Detect which cell encompasses the target text, then output its [x, y] center coordinate. 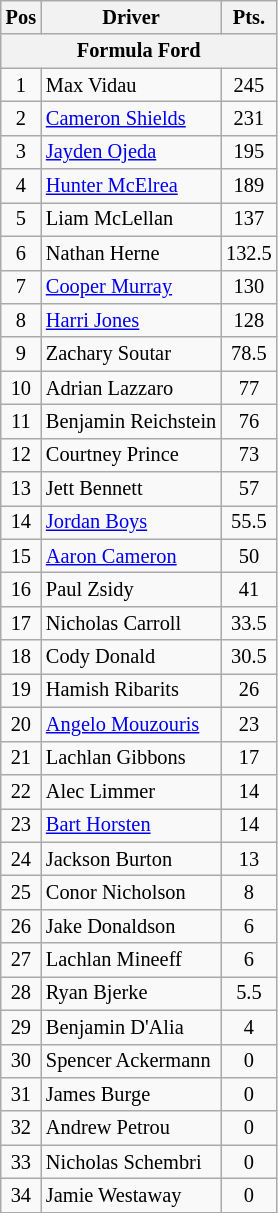
2 [21, 118]
231 [249, 118]
132.5 [249, 253]
11 [21, 421]
1 [21, 85]
Hunter McElrea [131, 186]
Jett Bennett [131, 489]
78.5 [249, 354]
Cooper Murray [131, 287]
Bart Horsten [131, 825]
20 [21, 724]
33.5 [249, 623]
28 [21, 993]
Jackson Burton [131, 859]
15 [21, 556]
Driver [131, 17]
19 [21, 690]
Jamie Westaway [131, 1195]
50 [249, 556]
Lachlan Mineeff [131, 960]
Pts. [249, 17]
James Burge [131, 1094]
31 [21, 1094]
5.5 [249, 993]
30 [21, 1061]
Jayden Ojeda [131, 152]
Lachlan Gibbons [131, 758]
29 [21, 1027]
Nicholas Carroll [131, 623]
57 [249, 489]
Nicholas Schembri [131, 1162]
21 [21, 758]
Max Vidau [131, 85]
24 [21, 859]
245 [249, 85]
76 [249, 421]
Aaron Cameron [131, 556]
Conor Nicholson [131, 892]
195 [249, 152]
Benjamin Reichstein [131, 421]
Zachary Soutar [131, 354]
16 [21, 589]
128 [249, 320]
9 [21, 354]
Spencer Ackermann [131, 1061]
5 [21, 219]
Angelo Mouzouris [131, 724]
Hamish Ribarits [131, 690]
32 [21, 1128]
Ryan Bjerke [131, 993]
Jordan Boys [131, 522]
Liam McLellan [131, 219]
130 [249, 287]
Adrian Lazzaro [131, 388]
18 [21, 657]
41 [249, 589]
55.5 [249, 522]
Jake Donaldson [131, 926]
Alec Limmer [131, 791]
3 [21, 152]
25 [21, 892]
12 [21, 455]
77 [249, 388]
7 [21, 287]
Paul Zsidy [131, 589]
189 [249, 186]
Cameron Shields [131, 118]
Harri Jones [131, 320]
Nathan Herne [131, 253]
Cody Donald [131, 657]
10 [21, 388]
22 [21, 791]
Andrew Petrou [131, 1128]
33 [21, 1162]
Pos [21, 17]
30.5 [249, 657]
Benjamin D'Alia [131, 1027]
34 [21, 1195]
Courtney Prince [131, 455]
73 [249, 455]
27 [21, 960]
137 [249, 219]
Formula Ford [139, 51]
